Locate the cell with the specified text and output its [X, Y] center coordinate. 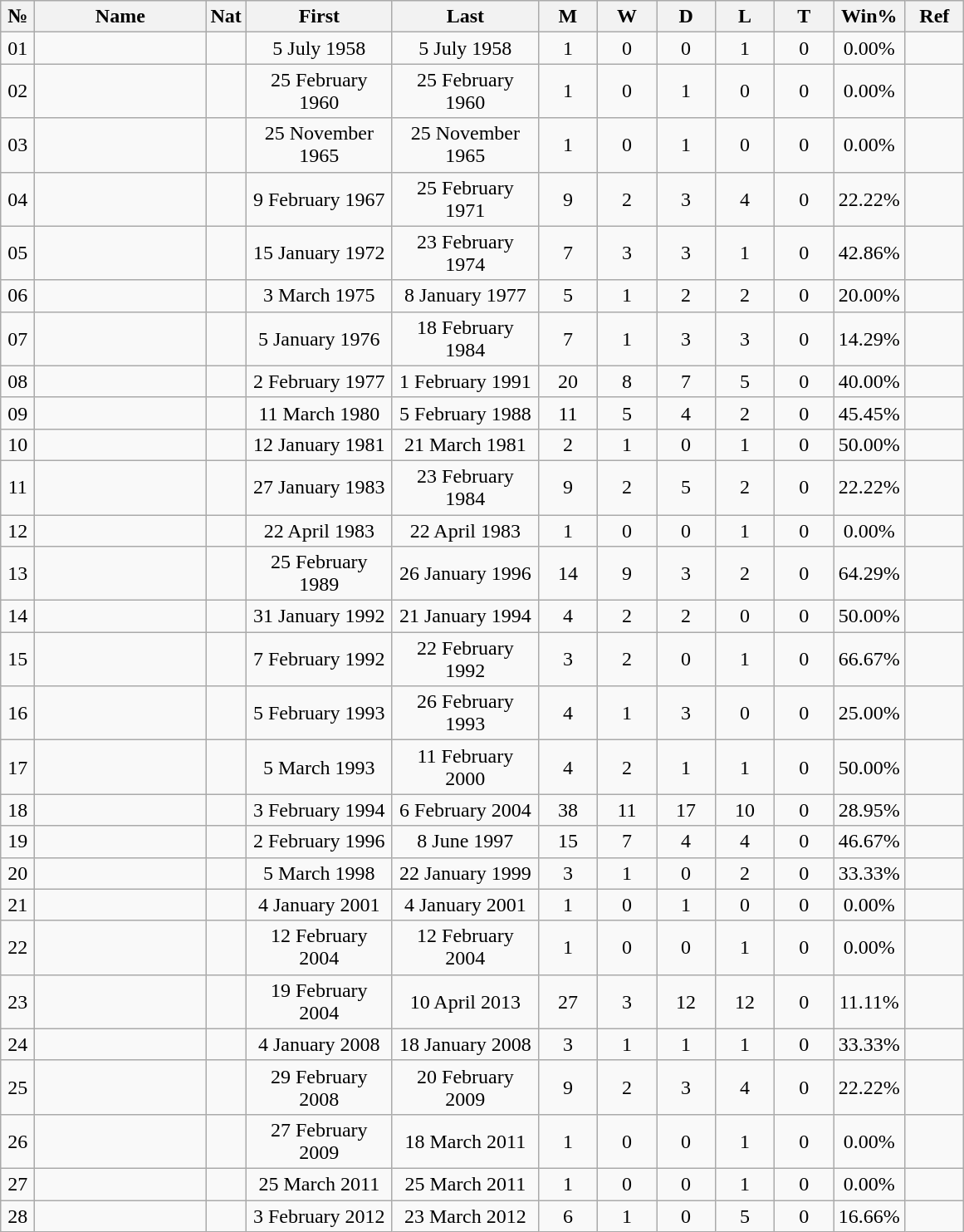
5 February 1993 [319, 713]
Ref [935, 17]
1 February 1991 [465, 381]
20.00% [869, 296]
12 January 1981 [319, 444]
26 February 1993 [465, 713]
6 [568, 1215]
№ [18, 17]
28 [18, 1215]
Last [465, 17]
07 [18, 339]
21 [18, 905]
Name [120, 17]
9 February 1967 [319, 199]
18 [18, 810]
22 [18, 947]
42.86% [869, 253]
T [804, 17]
21 January 1994 [465, 616]
25 [18, 1087]
18 March 2011 [465, 1141]
7 February 1992 [319, 660]
22 January 1999 [465, 873]
8 [626, 381]
13 [18, 573]
D [686, 17]
27 February 2009 [319, 1141]
3 February 2012 [319, 1215]
24 [18, 1044]
First [319, 17]
03 [18, 145]
16 [18, 713]
10 April 2013 [465, 1002]
3 March 1975 [319, 296]
11 February 2000 [465, 768]
4 January 2008 [319, 1044]
04 [18, 199]
Win% [869, 17]
18 February 1984 [465, 339]
23 [18, 1002]
5 January 1976 [319, 339]
25.00% [869, 713]
22 February 1992 [465, 660]
08 [18, 381]
31 January 1992 [319, 616]
25 February 1971 [465, 199]
2 February 1996 [319, 842]
25 February 1989 [319, 573]
01 [18, 48]
L [746, 17]
5 February 1988 [465, 413]
8 June 1997 [465, 842]
64.29% [869, 573]
20 February 2009 [465, 1087]
M [568, 17]
8 January 1977 [465, 296]
W [626, 17]
23 March 2012 [465, 1215]
06 [18, 296]
Nat [226, 17]
45.45% [869, 413]
15 January 1972 [319, 253]
09 [18, 413]
66.67% [869, 660]
21 March 1981 [465, 444]
26 January 1996 [465, 573]
16.66% [869, 1215]
23 February 1974 [465, 253]
02 [18, 91]
18 January 2008 [465, 1044]
26 [18, 1141]
3 February 1994 [319, 810]
5 March 1993 [319, 768]
6 February 2004 [465, 810]
05 [18, 253]
19 [18, 842]
2 February 1977 [319, 381]
28.95% [869, 810]
40.00% [869, 381]
11.11% [869, 1002]
29 February 2008 [319, 1087]
11 March 1980 [319, 413]
38 [568, 810]
46.67% [869, 842]
5 March 1998 [319, 873]
19 February 2004 [319, 1002]
27 January 1983 [319, 487]
14.29% [869, 339]
23 February 1984 [465, 487]
